Detect which cell encompasses the target text, then output its [X, Y] center coordinate. 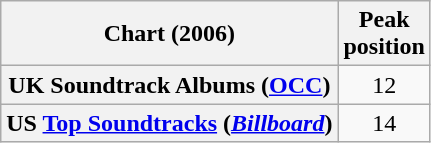
Chart (2006) [170, 34]
UK Soundtrack Albums (OCC) [170, 85]
12 [384, 85]
Peakposition [384, 34]
US Top Soundtracks (Billboard) [170, 123]
14 [384, 123]
